For the text-containing cell, return its midpoint in [X, Y] coordinate format. 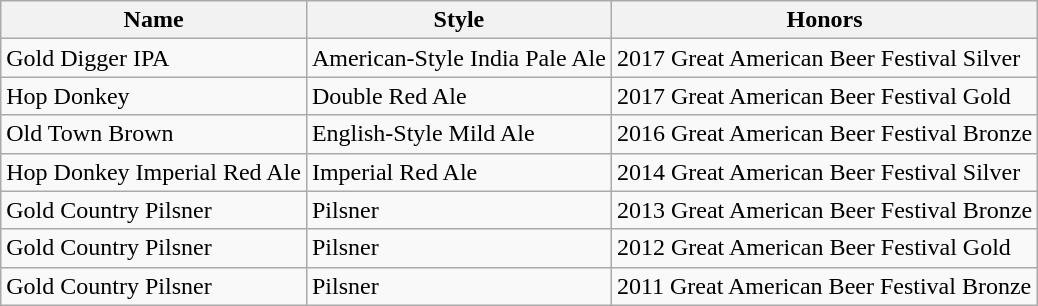
Old Town Brown [154, 134]
2017 Great American Beer Festival Gold [824, 96]
2016 Great American Beer Festival Bronze [824, 134]
Imperial Red Ale [458, 172]
2014 Great American Beer Festival Silver [824, 172]
American-Style India Pale Ale [458, 58]
Name [154, 20]
2017 Great American Beer Festival Silver [824, 58]
Style [458, 20]
Hop Donkey [154, 96]
Gold Digger IPA [154, 58]
Double Red Ale [458, 96]
Hop Donkey Imperial Red Ale [154, 172]
Honors [824, 20]
2012 Great American Beer Festival Gold [824, 248]
2011 Great American Beer Festival Bronze [824, 286]
English-Style Mild Ale [458, 134]
2013 Great American Beer Festival Bronze [824, 210]
